Scan for the cell matching the given text and deliver its (X, Y) coordinate at center. 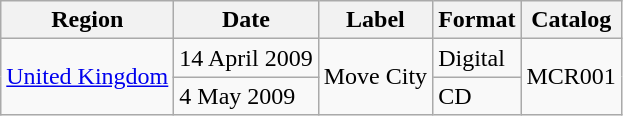
Digital (477, 58)
Catalog (571, 20)
4 May 2009 (246, 96)
Date (246, 20)
Label (375, 20)
CD (477, 96)
Format (477, 20)
MCR001 (571, 77)
Move City (375, 77)
14 April 2009 (246, 58)
Region (88, 20)
United Kingdom (88, 77)
